Search for the cell housing the specified text and yield its (x, y) center coordinate. 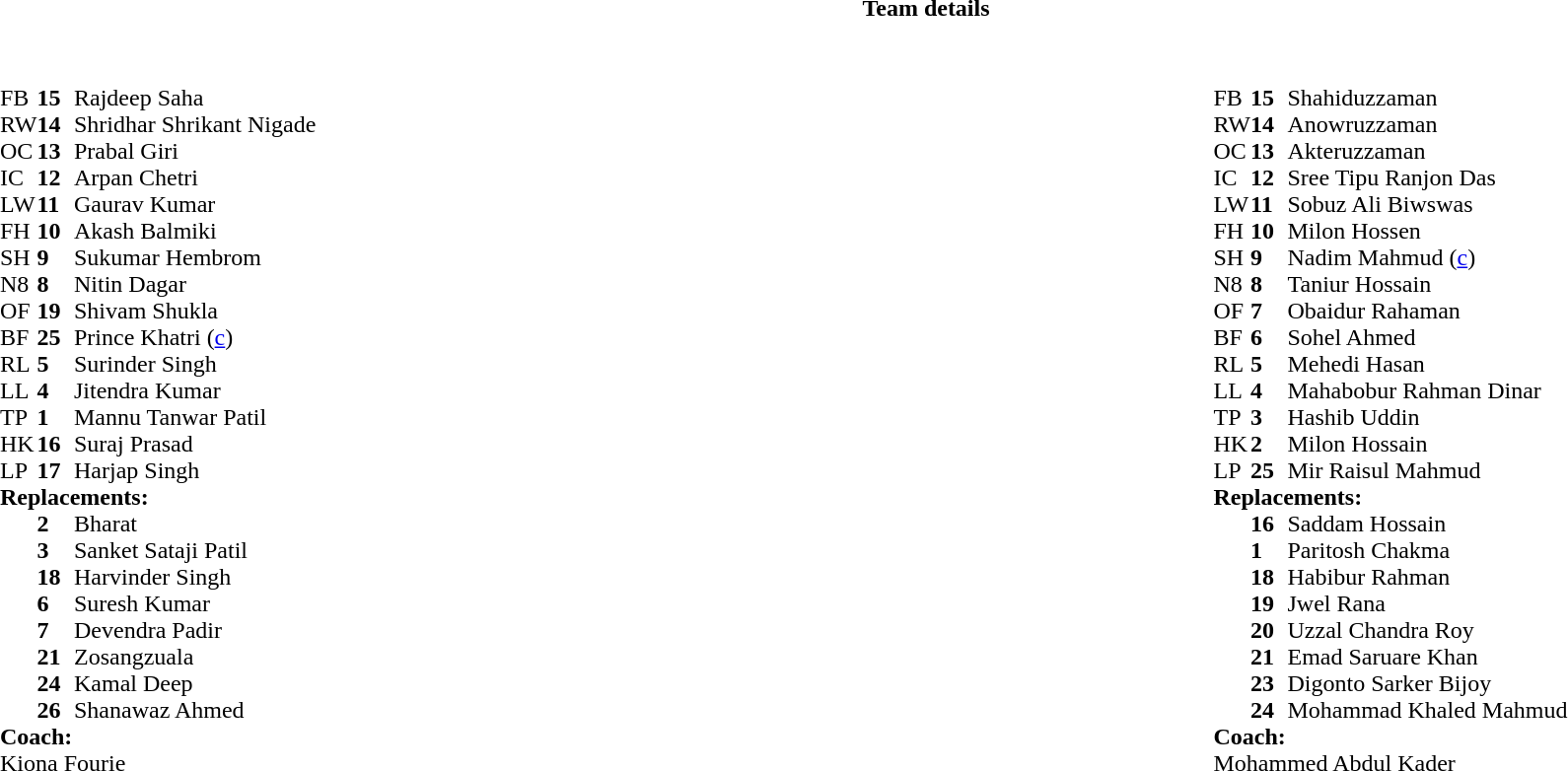
Taniur Hossain (1428, 284)
Akash Balmiki (195, 231)
Sanket Sataji Patil (195, 550)
Jwel Rana (1428, 603)
Paritosh Chakma (1428, 550)
Gaurav Kumar (195, 205)
Emad Saruare Khan (1428, 657)
Milon Hossen (1428, 231)
Shahiduzzaman (1428, 99)
17 (56, 471)
Zosangzuala (195, 657)
Jitendra Kumar (195, 390)
Sobuz Ali Biwswas (1428, 205)
Prabal Giri (195, 152)
Suraj Prasad (195, 444)
20 (1269, 631)
Hashib Uddin (1428, 418)
Shivam Shukla (195, 312)
Saddam Hossain (1428, 525)
Arpan Chetri (195, 177)
Kamal Deep (195, 684)
Shridhar Shrikant Nigade (195, 124)
Sohel Ahmed (1428, 337)
Obaidur Rahaman (1428, 312)
Prince Khatri (c) (195, 337)
Harvinder Singh (195, 578)
Nadim Mahmud (c) (1428, 258)
Mir Raisul Mahmud (1428, 471)
Surinder Singh (195, 365)
Sukumar Hembrom (195, 258)
Suresh Kumar (195, 603)
Digonto Sarker Bijoy (1428, 684)
Shanawaz Ahmed (195, 710)
Habibur Rahman (1428, 578)
Uzzal Chandra Roy (1428, 631)
23 (1269, 684)
Nitin Dagar (195, 284)
26 (56, 710)
Bharat (195, 525)
Sree Tipu Ranjon Das (1428, 177)
Mahabobur Rahman Dinar (1428, 390)
Harjap Singh (195, 471)
Mannu Tanwar Patil (195, 418)
Rajdeep Saha (195, 99)
Anowruzzaman (1428, 124)
Mehedi Hasan (1428, 365)
Mohammad Khaled Mahmud (1428, 710)
Milon Hossain (1428, 444)
Akteruzzaman (1428, 152)
Devendra Padir (195, 631)
